Output the [X, Y] coordinate of the center of the cell containing the given text.  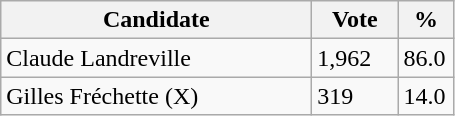
Candidate [156, 20]
Gilles Fréchette (X) [156, 96]
% [426, 20]
319 [355, 96]
Vote [355, 20]
14.0 [426, 96]
86.0 [426, 58]
Claude Landreville [156, 58]
1,962 [355, 58]
